Search for the cell housing the specified text and yield its [x, y] center coordinate. 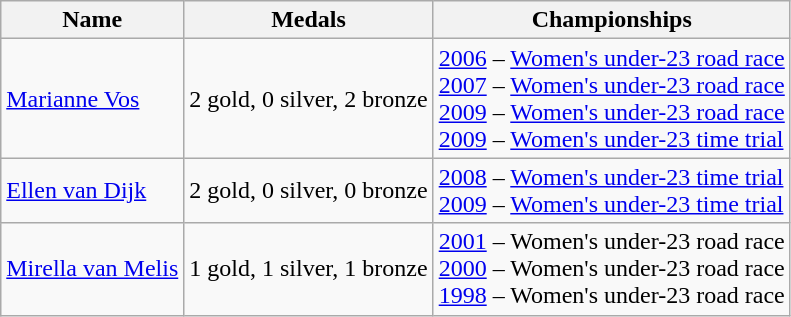
Name [92, 20]
1 gold, 1 silver, 1 bronze [308, 269]
Medals [308, 20]
Ellen van Dijk [92, 190]
Marianne Vos [92, 98]
2 gold, 0 silver, 0 bronze [308, 190]
2006 – Women's under-23 road race 2007 – Women's under-23 road race 2009 – Women's under-23 road race 2009 – Women's under-23 time trial [612, 98]
2008 – Women's under-23 time trial 2009 – Women's under-23 time trial [612, 190]
Championships [612, 20]
2001 – Women's under-23 road race 2000 – Women's under-23 road race 1998 – Women's under-23 road race [612, 269]
Mirella van Melis [92, 269]
2 gold, 0 silver, 2 bronze [308, 98]
